Find where the given text appears and provide that cell's center as [x, y] coordinate. 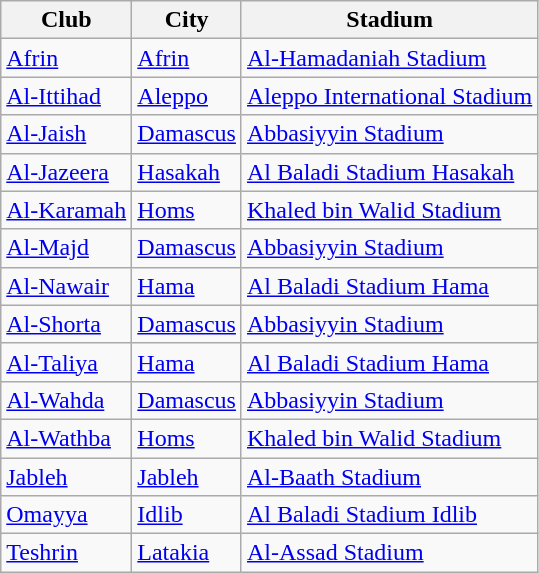
City [187, 20]
Al-Karamah [66, 210]
Latakia [187, 553]
Al-Baath Stadium [389, 477]
Al-Assad Stadium [389, 553]
Al-Ittihad [66, 96]
Al Baladi Stadium Hasakah [389, 172]
Aleppo [187, 96]
Al-Wahda [66, 400]
Idlib [187, 515]
Aleppo International Stadium [389, 96]
Omayya [66, 515]
Hasakah [187, 172]
Teshrin [66, 553]
Al-Jazeera [66, 172]
Club [66, 20]
Al-Hamadaniah Stadium [389, 58]
Al-Jaish [66, 134]
Stadium [389, 20]
Al-Shorta [66, 324]
Al-Majd [66, 248]
Al-Taliya [66, 362]
Al-Nawair [66, 286]
Al Baladi Stadium Idlib [389, 515]
Al-Wathba [66, 438]
